Extract the [X, Y] coordinate from the center of the cell holding the provided text.  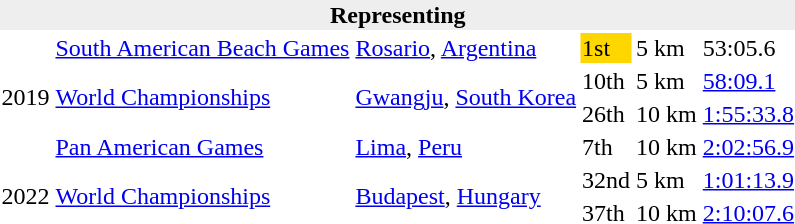
1:01:13.9 [748, 180]
1st [606, 48]
7th [606, 147]
2:02:56.9 [748, 147]
58:09.1 [748, 81]
South American Beach Games [202, 48]
10th [606, 81]
26th [606, 114]
1:55:33.8 [748, 114]
World Championships [202, 98]
Pan American Games [202, 147]
2019 [26, 98]
32nd [606, 180]
Gwangju, South Korea [466, 98]
Rosario, Argentina [466, 48]
53:05.6 [748, 48]
Lima, Peru [466, 147]
